For the text-containing cell, return its midpoint in (X, Y) coordinate format. 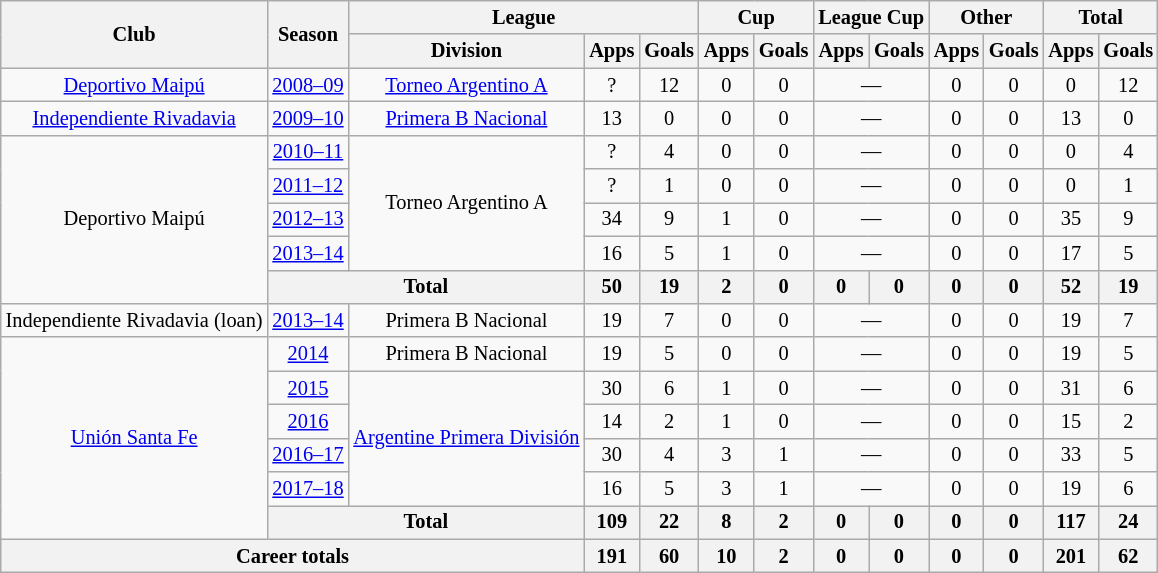
201 (1070, 556)
League Cup (871, 17)
24 (1128, 522)
60 (669, 556)
33 (1070, 455)
League (523, 17)
10 (726, 556)
52 (1070, 287)
2011–12 (308, 186)
50 (612, 287)
Other (986, 17)
109 (612, 522)
Season (308, 34)
2017–18 (308, 489)
191 (612, 556)
Independiente Rivadavia (loan) (134, 320)
22 (669, 522)
2016–17 (308, 455)
2015 (308, 388)
2014 (308, 354)
Club (134, 34)
31 (1070, 388)
Cup (756, 17)
Independiente Rivadavia (134, 118)
Argentine Primera División (466, 438)
2009–10 (308, 118)
117 (1070, 522)
15 (1070, 421)
Unión Santa Fe (134, 438)
Division (466, 51)
8 (726, 522)
2016 (308, 421)
2008–09 (308, 85)
35 (1070, 219)
34 (612, 219)
Career totals (293, 556)
17 (1070, 253)
62 (1128, 556)
2010–11 (308, 152)
14 (612, 421)
2012–13 (308, 219)
